Return the [X, Y] coordinate for the center point of the cell that contains the specified text.  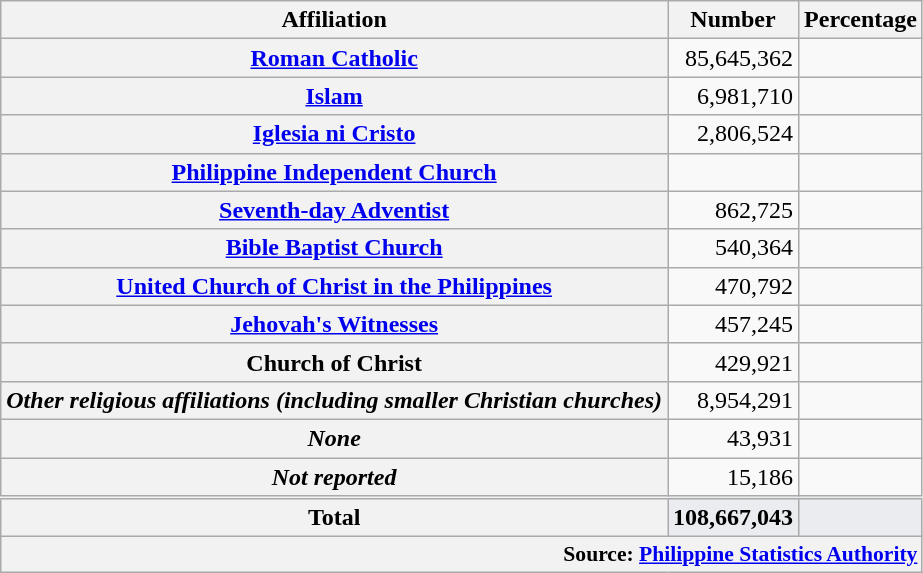
Not reported [334, 478]
Seventh-day Adventist [334, 210]
Total [334, 517]
None [334, 438]
Church of Christ [334, 362]
15,186 [734, 478]
85,645,362 [734, 58]
108,667,043 [734, 517]
Source: Philippine Statistics Authority [462, 555]
Percentage [861, 20]
6,981,710 [734, 96]
Jehovah's Witnesses [334, 324]
8,954,291 [734, 400]
Roman Catholic [334, 58]
Islam [334, 96]
Number [734, 20]
457,245 [734, 324]
Philippine Independent Church [334, 172]
United Church of Christ in the Philippines [334, 286]
43,931 [734, 438]
2,806,524 [734, 134]
540,364 [734, 248]
Affiliation [334, 20]
470,792 [734, 286]
429,921 [734, 362]
Other religious affiliations (including smaller Christian churches) [334, 400]
862,725 [734, 210]
Iglesia ni Cristo [334, 134]
Bible Baptist Church [334, 248]
